For the text-containing cell, return its midpoint in (x, y) coordinate format. 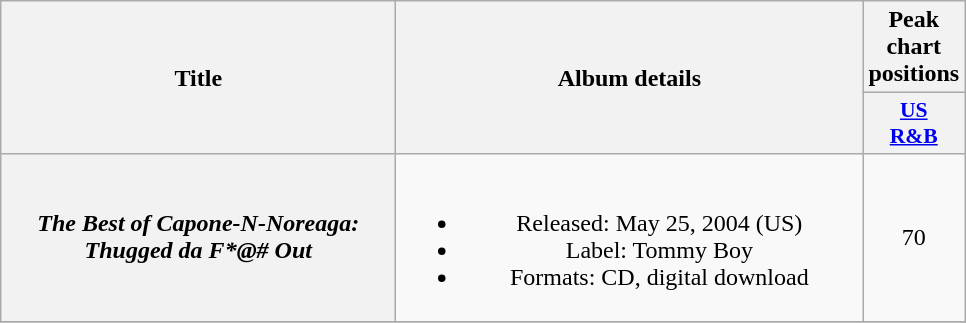
70 (914, 238)
Peak chart positions (914, 47)
Released: May 25, 2004 (US)Label: Tommy BoyFormats: CD, digital download (630, 238)
Title (198, 78)
Album details (630, 78)
USR&B (914, 124)
The Best of Capone-N-Noreaga: Thugged da F*@# Out (198, 238)
